Search for the cell housing the specified text and yield its (X, Y) center coordinate. 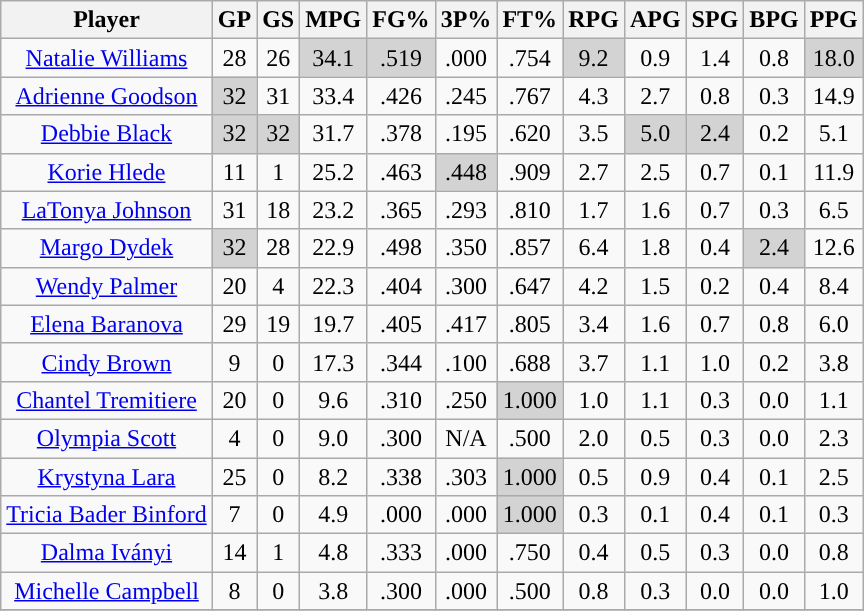
7 (234, 515)
1.4 (715, 58)
14.9 (834, 96)
22.3 (334, 286)
8 (234, 591)
14 (234, 553)
Player (106, 20)
31.7 (334, 134)
Adrienne Goodson (106, 96)
.250 (466, 400)
Korie Hlede (106, 172)
.754 (530, 58)
Wendy Palmer (106, 286)
5.0 (655, 134)
Krystyna Lara (106, 477)
11 (234, 172)
6.5 (834, 210)
17.3 (334, 362)
19 (278, 324)
11.9 (834, 172)
25 (234, 477)
.333 (401, 553)
3.5 (594, 134)
.620 (530, 134)
N/A (466, 438)
.310 (401, 400)
22.9 (334, 248)
PPG (834, 20)
.857 (530, 248)
.647 (530, 286)
19.7 (334, 324)
8.4 (834, 286)
Cindy Brown (106, 362)
GP (234, 20)
3.7 (594, 362)
26 (278, 58)
.344 (401, 362)
Dalma Iványi (106, 553)
.378 (401, 134)
.767 (530, 96)
.303 (466, 477)
.688 (530, 362)
18.0 (834, 58)
Margo Dydek (106, 248)
.195 (466, 134)
APG (655, 20)
18 (278, 210)
29 (234, 324)
Debbie Black (106, 134)
23.2 (334, 210)
.463 (401, 172)
.338 (401, 477)
.498 (401, 248)
9 (234, 362)
2.0 (594, 438)
1.7 (594, 210)
.365 (401, 210)
8.2 (334, 477)
RPG (594, 20)
FG% (401, 20)
5.1 (834, 134)
3.4 (594, 324)
.245 (466, 96)
.909 (530, 172)
3P% (466, 20)
.405 (401, 324)
.350 (466, 248)
.810 (530, 210)
.417 (466, 324)
Chantel Tremitiere (106, 400)
Natalie Williams (106, 58)
.805 (530, 324)
GS (278, 20)
6.4 (594, 248)
.426 (401, 96)
9.2 (594, 58)
Olympia Scott (106, 438)
9.6 (334, 400)
9.0 (334, 438)
.100 (466, 362)
LaTonya Johnson (106, 210)
4.2 (594, 286)
1.5 (655, 286)
Elena Baranova (106, 324)
33.4 (334, 96)
.448 (466, 172)
6.0 (834, 324)
2.3 (834, 438)
.519 (401, 58)
MPG (334, 20)
25.2 (334, 172)
SPG (715, 20)
BPG (774, 20)
34.1 (334, 58)
Michelle Campbell (106, 591)
.293 (466, 210)
4.9 (334, 515)
12.6 (834, 248)
4.3 (594, 96)
Tricia Bader Binford (106, 515)
.750 (530, 553)
FT% (530, 20)
4.8 (334, 553)
1.8 (655, 248)
.404 (401, 286)
